Pinpoint the cell where the given text exists, returning its [x, y] midpoint coordinate. 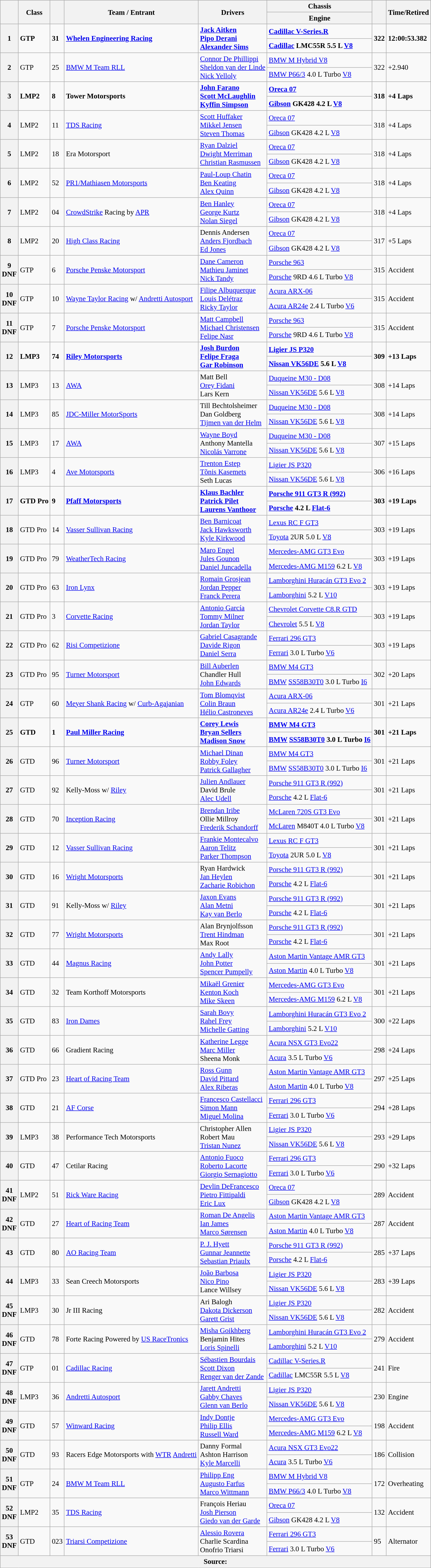
Andretti Autosport [131, 1397]
Antonio García Tommy Milner Jordan Taylor [232, 617]
47 [57, 1166]
53DNF [9, 1541]
Tom Blomqvist Colin Braun Hélio Castroneves [232, 703]
26 [9, 761]
Triarsi Competizione [131, 1541]
50DNF [9, 1455]
9 [57, 501]
François Heriau Josh Pierson Giedo van der Garde [232, 1512]
298 [380, 1050]
Ben Hanley George Kurtz Nolan Siegel [232, 212]
Sean Creech Motorsports [131, 1281]
Racers Edge Motorsports with WTR Andretti [131, 1455]
78 [57, 1339]
241 [380, 1368]
Tower Motorsports [131, 96]
Inception Racing [131, 819]
Ben Barnicoat Jack Hawksworth Kyle Kirkwood [232, 530]
+24 Laps [409, 1050]
45DNF [9, 1310]
04 [57, 212]
93 [57, 1455]
317 [380, 241]
Paul Miller Racing [131, 732]
5 [9, 154]
Klaus Bachler Patrick Pilet Laurens Vanthoor [232, 501]
2 [9, 68]
+29 Laps [409, 1137]
John Farano Scott McLaughlin Kyffin Simpson [232, 96]
51 [57, 1195]
Dane Cameron Mathieu Jaminet Nick Tandy [232, 270]
Scott Huffaker Mikkel Jensen Steven Thomas [232, 125]
172 [380, 1484]
Christopher Allen Robert Mau Tristan Nunez [232, 1137]
80 [57, 1252]
Andy Lally John Potter Spencer Pumpelly [232, 963]
70 [57, 819]
37 [9, 1079]
279 [380, 1339]
198 [380, 1426]
01 [57, 1368]
+2.940 [409, 68]
Devlin DeFrancesco Pietro Fittipaldi Eric Lux [232, 1195]
+32 Laps [409, 1166]
9DNF [9, 270]
Wayne Boyd Anthony Mantella Nicolás Varrone [232, 443]
+25 Laps [409, 1079]
306 [380, 472]
28 [9, 819]
Iron Lynx [131, 588]
39 [9, 1137]
Whelen Engineering Racing [131, 38]
10DNF [9, 299]
Filipe Albuquerque Louis Delétraz Ricky Taylor [232, 299]
282 [380, 1310]
29 [9, 848]
Ave Motorsports [131, 472]
Time/Retired [409, 12]
João Barbosa Nico Pino Lance Willsey [232, 1281]
Pfaff Motorsports [131, 501]
McLaren M840T 4.0 L Turbo V8 [320, 826]
77 [57, 935]
186 [380, 1455]
Ryan Dalziel Dwight Merriman Christian Rasmussen [232, 154]
79 [57, 559]
Matt Bell Orey Fidani Lars Kern [232, 385]
96 [57, 761]
023 [57, 1541]
Connor De Phillippi Sheldon van der Linde Nick Yelloly [232, 68]
Corvette Racing [131, 617]
Matt Campbell Michael Christensen Felipe Nasr [232, 328]
43 [9, 1252]
Danny Formal Ashton Harrison Kyle Marcelli [232, 1455]
47DNF [9, 1368]
Ryan Hardwick Jan Heylen Zacharie Robichon [232, 877]
Chevrolet 5.5 L V8 [320, 624]
Cetilar Racing [131, 1166]
+16 Laps [409, 472]
300 [380, 1021]
+39 Laps [409, 1281]
41DNF [9, 1195]
Jaxon Evans Alan Metni Kay van Berlo [232, 906]
49DNF [9, 1426]
+37 Laps [409, 1252]
Roman De Angelis Ian James Marco Sørensen [232, 1223]
Brendan Iribe Ollie Millroy Frederik Schandorff [232, 819]
46DNF [9, 1339]
290 [380, 1166]
92 [57, 790]
52 [57, 183]
Fire [409, 1368]
307 [380, 443]
Misha Goikhberg Benjamin Hites Loris Spinelli [232, 1339]
Dennis Andersen Anders Fjordbach Ed Jones [232, 241]
11 [57, 125]
283 [380, 1281]
PR1/Mathiasen Motorsports [131, 183]
AO Racing Team [131, 1252]
12:00:53.382 [409, 38]
+22 Laps [409, 1021]
Jack Aitken Pipo Derani Alexander Sims [232, 38]
60 [57, 703]
Maro Engel Jules Gounon Daniel Juncadella [232, 559]
Romain Grosjean Jordan Pepper Franck Perera [232, 588]
Chassis [320, 6]
Era Motorsport [131, 154]
Drivers [232, 12]
Sébastien Bourdais Scott Dixon Renger van der Zande [232, 1368]
Forte Racing Powered by US RaceTronics [131, 1339]
57 [57, 1426]
51DNF [9, 1484]
294 [380, 1108]
Trenton Estep Tõnis Kasemets Seth Lucas [232, 472]
10 [57, 299]
11DNF [9, 328]
Team Korthoff Motorsports [131, 992]
+13 Laps [409, 357]
66 [57, 1050]
Iron Dames [131, 1021]
42DNF [9, 1223]
Source: [215, 1562]
JDC-Miller MotorSports [131, 414]
132 [380, 1512]
Julien Andlauer David Brule Alec Udell [232, 790]
Michael Dinan Robby Foley Patrick Gallagher [232, 761]
Rick Ware Racing [131, 1195]
74 [57, 357]
+20 Laps [409, 674]
Risi Competizione [131, 646]
15 [9, 443]
Alternator [409, 1541]
Alessio Rovera Charlie Scardina Onofrio Triarsi [232, 1541]
Frankie Montecalvo Aaron Telitz Parker Thompson [232, 848]
Chevrolet Corvette C8.R GTD [320, 609]
+15 Laps [409, 443]
Gabriel Casagrande Davide Rigon Daniel Serra [232, 646]
289 [380, 1195]
Class [34, 12]
22 [9, 646]
Collision [409, 1455]
Overheating [409, 1484]
Josh Burdon Felipe Fraga Gar Robinson [232, 357]
Alan Brynjolfsson Trent Hindman Max Root [232, 935]
52DNF [9, 1512]
P. J. Hyett Gunnar Jeannette Sebastian Priaulx [232, 1252]
91 [57, 906]
Wayne Taylor Racing w/ Andretti Autosport [131, 299]
48DNF [9, 1397]
Jr III Racing [131, 1310]
Indy Dontje Philip Ellis Russell Ward [232, 1426]
Francesco Castellacci Simon Mann Miguel Molina [232, 1108]
Winward Racing [131, 1426]
Jarett Andretti Gabby Chaves Glenn van Berlo [232, 1397]
40 [9, 1166]
19 [9, 559]
Katherine Legge Marc Miller Sheena Monk [232, 1050]
Corey Lewis Bryan Sellers Madison Snow [232, 732]
230 [380, 1397]
Gradient Racing [131, 1050]
CrowdStrike Racing by APR [131, 212]
Ari Balogh Dakota Dickerson Garett Grist [232, 1310]
Ross Gunn David Pittard Alex Riberas [232, 1079]
Mikaël Grenier Kenton Koch Mike Skeen [232, 992]
Team / Entrant [131, 12]
Meyer Shank Racing w/ Curb-Agajanian [131, 703]
Antonio Fuoco Roberto Lacorte Giorgio Sernagiotto [232, 1166]
Bill Auberlen Chandler Hull John Edwards [232, 674]
Cadillac Racing [131, 1368]
302 [380, 674]
WeatherTech Racing [131, 559]
Riley Motorsports [131, 357]
AF Corse [131, 1108]
309 [380, 357]
297 [380, 1079]
+28 Laps [409, 1108]
287 [380, 1223]
+5 Laps [409, 241]
High Class Racing [131, 241]
Paul-Loup Chatin Ben Keating Alex Quinn [232, 183]
Magnus Racing [131, 963]
Sarah Bovy Rahel Frey Michelle Gatting [232, 1021]
85 [57, 414]
Philipp Eng Augusto Farfus Marco Wittmann [232, 1484]
293 [380, 1137]
Till Bechtolsheimer Dan Goldberg Tijmen van der Helm [232, 414]
285 [380, 1252]
34 [9, 992]
63 [57, 588]
62 [57, 646]
Performance Tech Motorsports [131, 1137]
McLaren 720S GT3 Evo [320, 812]
83 [57, 1021]
